Return [x, y] of the center of cell containing provided text 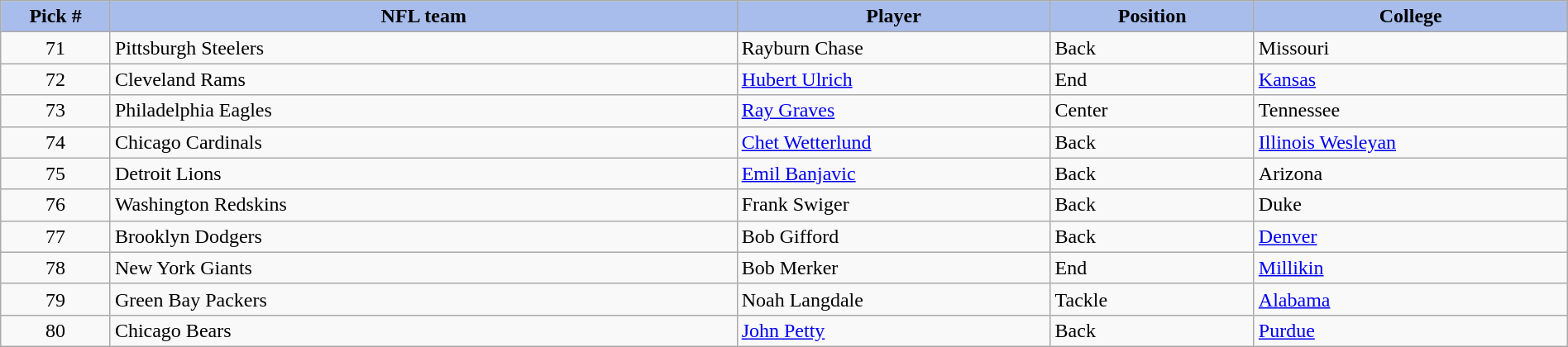
Purdue [1411, 330]
Chicago Bears [423, 330]
Pick # [56, 17]
Brooklyn Dodgers [423, 236]
Bob Gifford [893, 236]
NFL team [423, 17]
79 [56, 299]
Chet Wetterlund [893, 142]
Missouri [1411, 48]
Rayburn Chase [893, 48]
Tackle [1152, 299]
Duke [1411, 205]
Ray Graves [893, 111]
Denver [1411, 236]
73 [56, 111]
Tennessee [1411, 111]
Detroit Lions [423, 173]
Position [1152, 17]
Noah Langdale [893, 299]
Hubert Ulrich [893, 79]
Arizona [1411, 173]
76 [56, 205]
Chicago Cardinals [423, 142]
Green Bay Packers [423, 299]
Philadelphia Eagles [423, 111]
Kansas [1411, 79]
Alabama [1411, 299]
Washington Redskins [423, 205]
Bob Merker [893, 268]
72 [56, 79]
78 [56, 268]
New York Giants [423, 268]
Frank Swiger [893, 205]
Millikin [1411, 268]
Illinois Wesleyan [1411, 142]
College [1411, 17]
77 [56, 236]
Player [893, 17]
80 [56, 330]
Pittsburgh Steelers [423, 48]
Emil Banjavic [893, 173]
Center [1152, 111]
John Petty [893, 330]
Cleveland Rams [423, 79]
74 [56, 142]
75 [56, 173]
71 [56, 48]
